Find where the given text appears and provide that cell's center as (X, Y) coordinate. 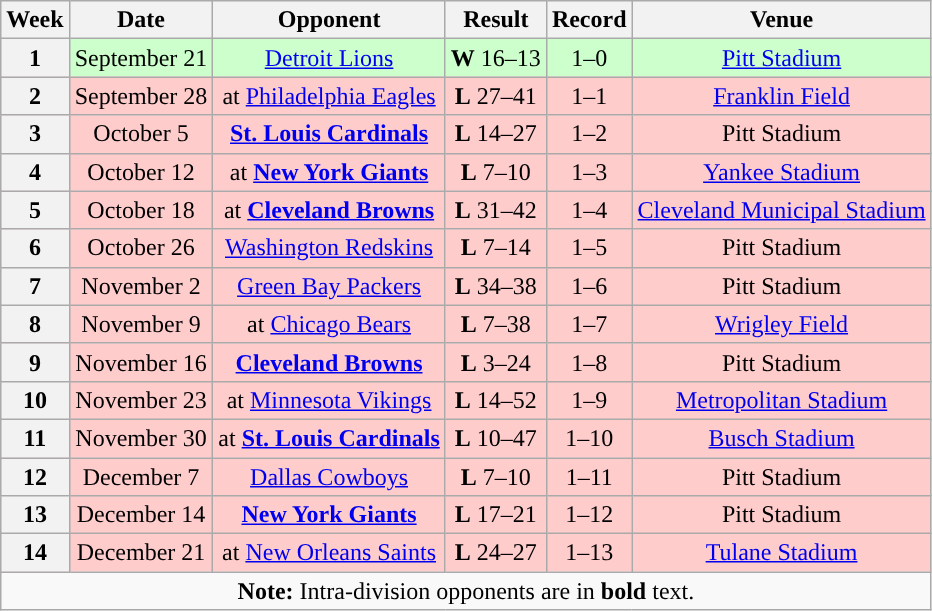
1–2 (589, 134)
Washington Redskins (329, 248)
1 (35, 58)
1–4 (589, 210)
November 9 (141, 324)
L 7–14 (496, 248)
3 (35, 134)
L 7–38 (496, 324)
at New Orleans Saints (329, 553)
12 (35, 477)
Venue (782, 20)
Tulane Stadium (782, 553)
1–13 (589, 553)
December 7 (141, 477)
Wrigley Field (782, 324)
1–10 (589, 438)
October 26 (141, 248)
6 (35, 248)
at Philadelphia Eagles (329, 96)
Result (496, 20)
September 21 (141, 58)
W 16–13 (496, 58)
September 28 (141, 96)
November 2 (141, 286)
L 14–27 (496, 134)
October 5 (141, 134)
at St. Louis Cardinals (329, 438)
1–3 (589, 172)
at Cleveland Browns (329, 210)
13 (35, 515)
at Minnesota Vikings (329, 400)
November 30 (141, 438)
1–6 (589, 286)
Green Bay Packers (329, 286)
November 23 (141, 400)
Record (589, 20)
1–0 (589, 58)
November 16 (141, 362)
Dallas Cowboys (329, 477)
Cleveland Municipal Stadium (782, 210)
L 24–27 (496, 553)
L 27–41 (496, 96)
Week (35, 20)
14 (35, 553)
1–5 (589, 248)
1–7 (589, 324)
Detroit Lions (329, 58)
New York Giants (329, 515)
at New York Giants (329, 172)
Date (141, 20)
Cleveland Browns (329, 362)
Yankee Stadium (782, 172)
St. Louis Cardinals (329, 134)
Note: Intra-division opponents are in bold text. (466, 591)
1–12 (589, 515)
Busch Stadium (782, 438)
Opponent (329, 20)
1–8 (589, 362)
1–9 (589, 400)
1–11 (589, 477)
L 17–21 (496, 515)
4 (35, 172)
9 (35, 362)
L 3–24 (496, 362)
10 (35, 400)
L 14–52 (496, 400)
December 14 (141, 515)
L 34–38 (496, 286)
L 31–42 (496, 210)
7 (35, 286)
1–1 (589, 96)
2 (35, 96)
L 10–47 (496, 438)
October 12 (141, 172)
Franklin Field (782, 96)
Metropolitan Stadium (782, 400)
8 (35, 324)
at Chicago Bears (329, 324)
October 18 (141, 210)
December 21 (141, 553)
5 (35, 210)
11 (35, 438)
